Determine the (x, y) coordinate at the center of the cell enclosing the given text.  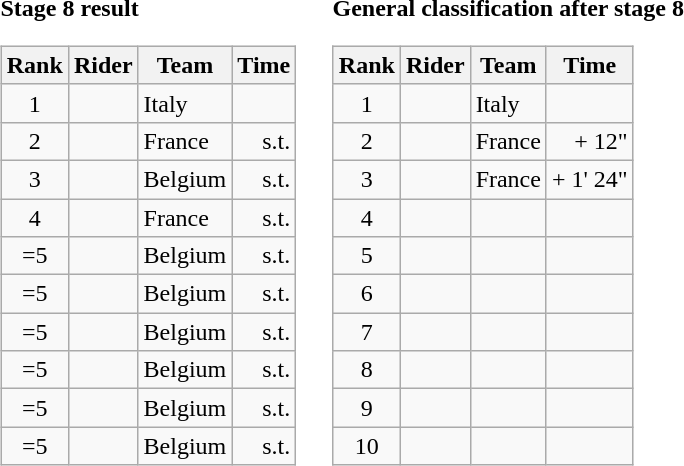
8 (366, 370)
+ 1' 24" (590, 179)
+ 12" (590, 141)
5 (366, 256)
9 (366, 408)
7 (366, 332)
10 (366, 446)
6 (366, 294)
